Detect which cell encompasses the target text, then output its (X, Y) center coordinate. 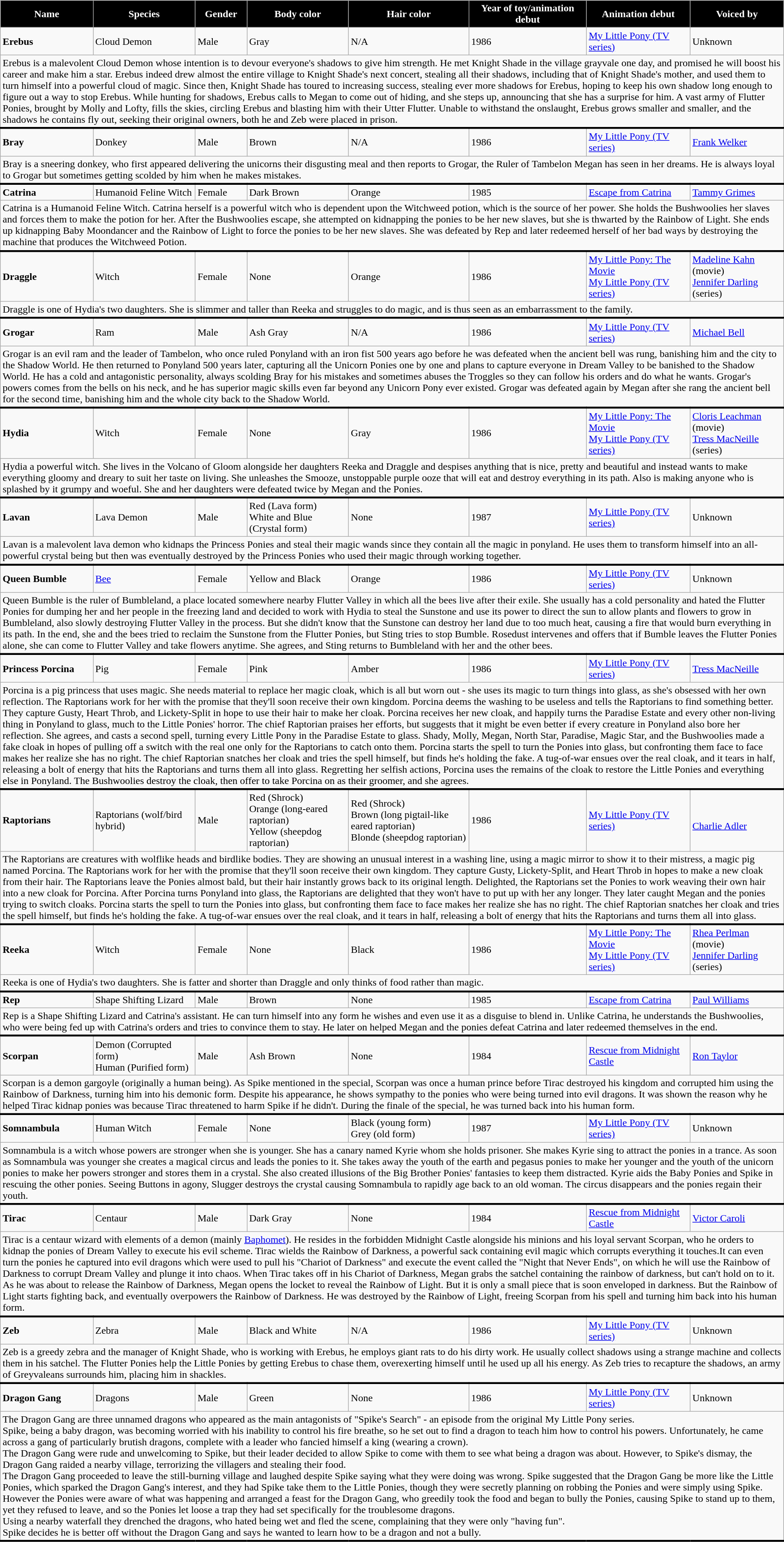
Raptorians (47, 820)
Year of toy/animation debut (528, 14)
Amber (409, 668)
Paul Williams (737, 1000)
Queen Bumble (47, 578)
Red (Shrock)Brown (long pigtail-like eared raptorian)Blonde (sheepdog raptorian) (409, 820)
Body color (298, 14)
Human Witch (144, 1128)
Rhea Perlman (movie)Jennifer Darling (series) (737, 950)
Ash Gray (298, 332)
Tammy Grimes (737, 192)
Princess Porcina (47, 668)
Species (144, 14)
Zebra (144, 1330)
Ash Brown (298, 1056)
Madeline Kahn (movie)Jennifer Darling (series) (737, 277)
Erebus (47, 41)
Shape Shifting Lizard (144, 1000)
Demon (Corrupted form)Human (Purified form) (144, 1056)
Pink (298, 668)
Tress MacNeille (737, 668)
Tirac (47, 1218)
Zeb (47, 1330)
Somnambula (47, 1128)
Dragon Gang (47, 1397)
Green (298, 1397)
Ron Taylor (737, 1056)
Lavan (47, 517)
Yellow and Black (298, 578)
Animation debut (638, 14)
Hair color (409, 14)
Black (409, 950)
Voiced by (737, 14)
Dragons (144, 1397)
Donkey (144, 142)
Cloris Leachman (movie)Tress MacNeille (series) (737, 433)
Cloud Demon (144, 41)
Centaur (144, 1218)
Red (Lava form)White and Blue (Crystal form) (298, 517)
Scorpan (47, 1056)
Charlie Adler (737, 820)
Black (young form)Grey (old form) (409, 1128)
Catrina (47, 192)
Dark Gray (298, 1218)
Reeka is one of Hydia's two daughters. She is fatter and shorter than Draggle and only thinks of food rather than magic. (392, 983)
Dark Brown (298, 192)
Bee (144, 578)
Red (Shrock)Orange (long-eared raptorian)Yellow (sheepdog raptorian) (298, 820)
Black and White (298, 1330)
Draggle (47, 277)
Bray (47, 142)
Reeka (47, 950)
Humanoid Feline Witch (144, 192)
Lava Demon (144, 517)
Grogar (47, 332)
Frank Welker (737, 142)
Hydia (47, 433)
Raptorians (wolf/bird hybrid) (144, 820)
Victor Caroli (737, 1218)
Name (47, 14)
Gender (221, 14)
Rep (47, 1000)
Michael Bell (737, 332)
Ram (144, 332)
Pig (144, 668)
